Identify which cell holds the provided text, then report its (x, y) central coordinate. 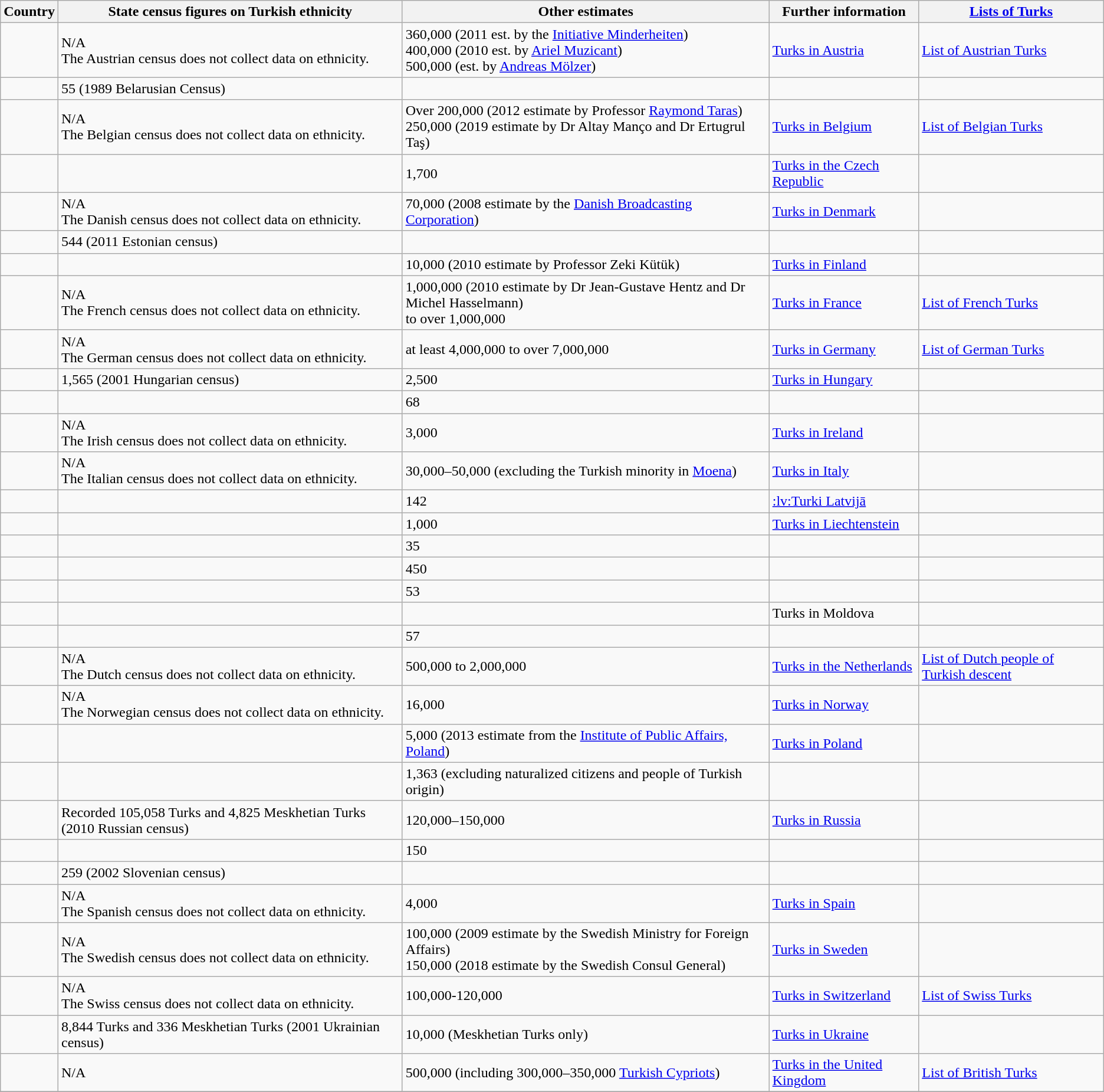
Turks in Sweden (844, 950)
Turks in the Czech Republic (844, 173)
55 (1989 Belarusian Census) (230, 88)
57 (586, 636)
16,000 (586, 704)
1,565 (2001 Hungarian census) (230, 379)
N/A The German census does not collect data on ethnicity. (230, 349)
N/A The Norwegian census does not collect data on ethnicity. (230, 704)
Turks in Poland (844, 743)
List of German Turks (1011, 349)
Turks in Norway (844, 704)
500,000 to 2,000,000 (586, 667)
Turks in Spain (844, 903)
N/A The Spanish census does not collect data on ethnicity. (230, 903)
150 (586, 850)
N/A The Austrian census does not collect data on ethnicity. (230, 50)
70,000 (2008 estimate by the Danish Broadcasting Corporation) (586, 211)
N/A The Swiss census does not collect data on ethnicity. (230, 996)
Country (29, 12)
5,000 (2013 estimate from the Institute of Public Affairs, Poland) (586, 743)
544 (2011 Estonian census) (230, 242)
2,500 (586, 379)
N/A The Belgian census does not collect data on ethnicity. (230, 127)
Turks in Italy (844, 471)
Turks in Ukraine (844, 1035)
Further information (844, 12)
N/A The Dutch census does not collect data on ethnicity. (230, 667)
Turks in Hungary (844, 379)
Turks in Moldova (844, 614)
List of Austrian Turks (1011, 50)
Turks in the Netherlands (844, 667)
3,000 (586, 432)
N/A (230, 1073)
Turks in France (844, 303)
360,000 (2011 est. by the Initiative Minderheiten) 400,000 (2010 est. by Ariel Muzicant) 500,000 (est. by Andreas Mölzer) (586, 50)
500,000 (including 300,000–350,000 Turkish Cypriots) (586, 1073)
35 (586, 546)
Turks in Finland (844, 264)
30,000–50,000 (excluding the Turkish minority in Moena) (586, 471)
120,000–150,000 (586, 820)
4,000 (586, 903)
N/A The Swedish census does not collect data on ethnicity. (230, 950)
100,000-120,000 (586, 996)
N/A The Danish census does not collect data on ethnicity. (230, 211)
at least 4,000,000 to over 7,000,000 (586, 349)
Turks in Liechtenstein (844, 524)
List of French Turks (1011, 303)
1,000,000 (2010 estimate by Dr Jean-Gustave Hentz and Dr Michel Hasselmann) to over 1,000,000 (586, 303)
Over 200,000 (2012 estimate by Professor Raymond Taras) 250,000 (2019 estimate by Dr Altay Manço and Dr Ertugrul Taş) (586, 127)
List of Belgian Turks (1011, 127)
53 (586, 591)
1,000 (586, 524)
Lists of Turks (1011, 12)
1,700 (586, 173)
List of Dutch people of Turkish descent (1011, 667)
Turks in Belgium (844, 127)
450 (586, 569)
Turks in Germany (844, 349)
Turks in Switzerland (844, 996)
Turks in Denmark (844, 211)
Turks in the United Kingdom (844, 1073)
10,000 (2010 estimate by Professor Zeki Kütük) (586, 264)
1,363 (excluding naturalized citizens and people of Turkish origin) (586, 781)
Other estimates (586, 12)
List of Swiss Turks (1011, 996)
100,000 (2009 estimate by the Swedish Ministry for Foreign Affairs) 150,000 (2018 estimate by the Swedish Consul General) (586, 950)
:lv:Turki Latvijā (844, 501)
142 (586, 501)
N/A The French census does not collect data on ethnicity. (230, 303)
State census figures on Turkish ethnicity (230, 12)
10,000 (Meskhetian Turks only) (586, 1035)
Turks in Russia (844, 820)
8,844 Turks and 336 Meskhetian Turks (2001 Ukrainian census) (230, 1035)
Turks in Austria (844, 50)
List of British Turks (1011, 1073)
Recorded 105,058 Turks and 4,825 Meskhetian Turks (2010 Russian census) (230, 820)
Turks in Ireland (844, 432)
N/A The Italian census does not collect data on ethnicity. (230, 471)
259 (2002 Slovenian census) (230, 873)
68 (586, 402)
N/A The Irish census does not collect data on ethnicity. (230, 432)
